Return the [x, y] coordinate for the center point of the cell that contains the specified text.  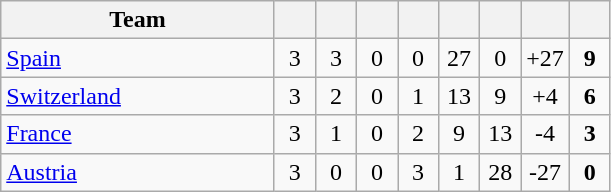
Team [138, 20]
6 [590, 96]
Austria [138, 172]
Spain [138, 58]
27 [460, 58]
+27 [546, 58]
-4 [546, 134]
+4 [546, 96]
28 [500, 172]
France [138, 134]
-27 [546, 172]
Switzerland [138, 96]
